Determine the (x, y) coordinate at the center of the cell enclosing the given text.  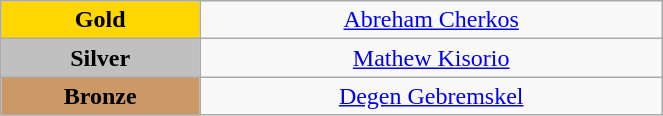
Gold (100, 20)
Silver (100, 58)
Mathew Kisorio (432, 58)
Abreham Cherkos (432, 20)
Degen Gebremskel (432, 96)
Bronze (100, 96)
